Scan for the cell matching the given text and deliver its (x, y) coordinate at center. 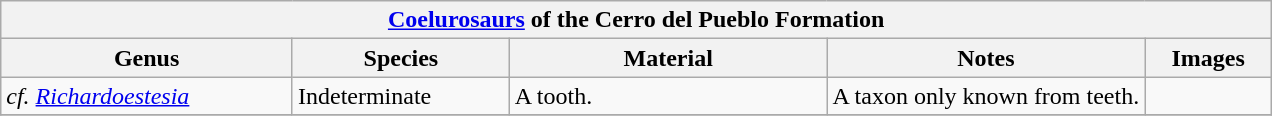
Notes (986, 58)
Species (400, 58)
A taxon only known from teeth. (986, 96)
Material (668, 58)
Images (1208, 58)
Genus (147, 58)
Indeterminate (400, 96)
A tooth. (668, 96)
Coelurosaurs of the Cerro del Pueblo Formation (636, 20)
cf. Richardoestesia (147, 96)
